Output the [x, y] coordinate of the center of the cell containing the given text.  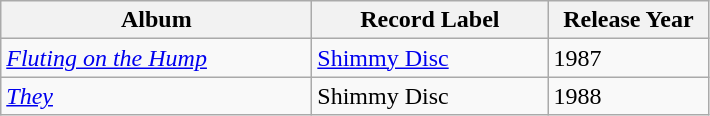
1987 [628, 58]
They [156, 96]
Album [156, 20]
Record Label [430, 20]
1988 [628, 96]
Release Year [628, 20]
Fluting on the Hump [156, 58]
